Locate the cell with the specified text and output its [X, Y] center coordinate. 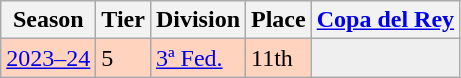
Season [48, 20]
Copa del Rey [385, 20]
Tier [124, 20]
Division [198, 20]
5 [124, 58]
Place [279, 20]
3ª Fed. [198, 58]
11th [279, 58]
2023–24 [48, 58]
